Extract the (x, y) coordinate from the center of the cell holding the provided text.  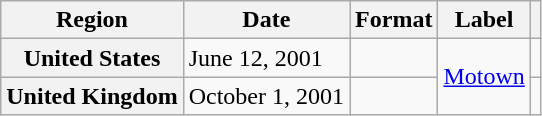
United Kingdom (92, 96)
Region (92, 20)
Label (484, 20)
Motown (484, 77)
United States (92, 58)
Format (394, 20)
October 1, 2001 (266, 96)
June 12, 2001 (266, 58)
Date (266, 20)
